Extract the (x, y) coordinate from the center of the cell holding the provided text.  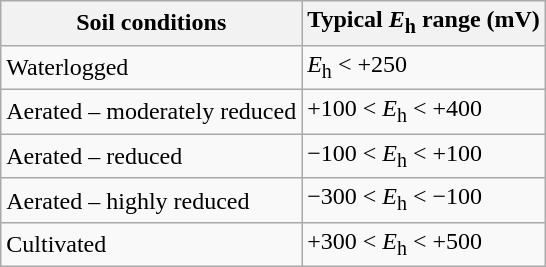
Soil conditions (152, 23)
Aerated – highly reduced (152, 200)
+100 < Eh < +400 (424, 111)
−300 < Eh < −100 (424, 200)
Aerated – moderately reduced (152, 111)
Typical Eh range (mV) (424, 23)
−100 < Eh < +100 (424, 156)
+300 < Eh < +500 (424, 244)
Waterlogged (152, 67)
Cultivated (152, 244)
Eh < +250 (424, 67)
Aerated – reduced (152, 156)
